Return the (x, y) coordinate for the center point of the cell that contains the specified text.  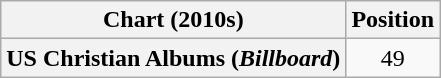
US Christian Albums (Billboard) (174, 58)
49 (393, 58)
Position (393, 20)
Chart (2010s) (174, 20)
